Locate the cell with the specified text and output its (X, Y) center coordinate. 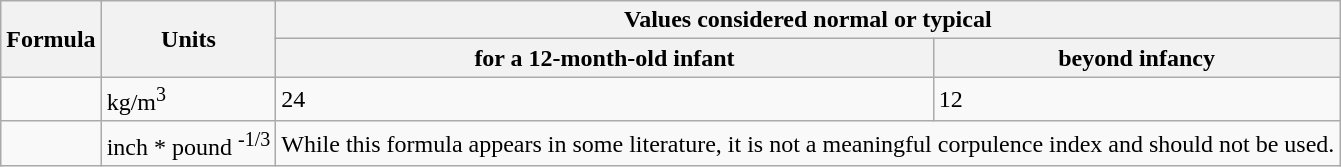
24 (605, 100)
While this formula appears in some literature, it is not a meaningful corpulence index and should not be used. (808, 144)
12 (1136, 100)
beyond infancy (1136, 58)
kg/m3 (188, 100)
Units (188, 39)
for a 12-month-old infant (605, 58)
Values considered normal or typical (808, 20)
inch * pound -1/3 (188, 144)
Formula (51, 39)
